Return (X, Y) of the center of cell containing provided text 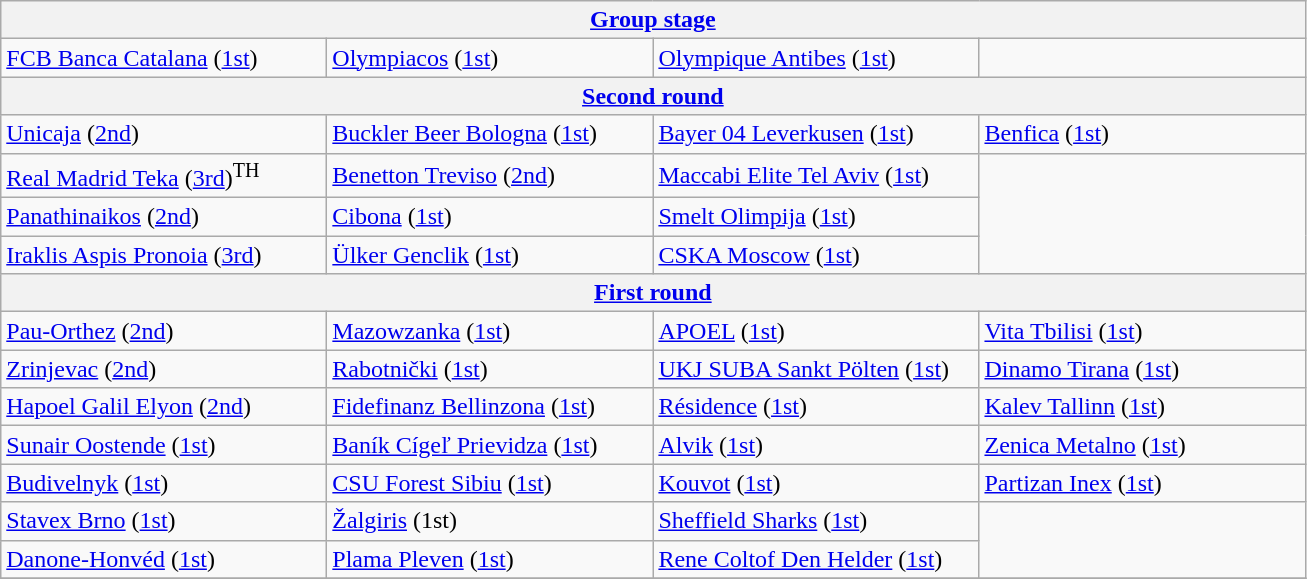
Smelt Olimpija (1st) (816, 217)
Žalgiris (1st) (490, 521)
Rene Coltof Den Helder (1st) (816, 559)
Olympique Antibes (1st) (816, 58)
Kalev Tallinn (1st) (1142, 407)
Dinamo Tirana (1st) (1142, 369)
Bayer 04 Leverkusen (1st) (816, 134)
Iraklis Aspis Pronoia (3rd) (164, 255)
Panathinaikos (2nd) (164, 217)
Plama Pleven (1st) (490, 559)
APOEL (1st) (816, 331)
Ülker Genclik (1st) (490, 255)
Rabotnički (1st) (490, 369)
Buckler Beer Bologna (1st) (490, 134)
FCB Banca Catalana (1st) (164, 58)
Stavex Brno (1st) (164, 521)
Real Madrid Teka (3rd)TH (164, 176)
Pau-Orthez (2nd) (164, 331)
Cibona (1st) (490, 217)
CSU Forest Sibiu (1st) (490, 483)
Benfica (1st) (1142, 134)
Zrinjevac (2nd) (164, 369)
Second round (653, 96)
Budivelnyk (1st) (164, 483)
Unicaja (2nd) (164, 134)
Résidence (1st) (816, 407)
CSKA Moscow (1st) (816, 255)
Benetton Treviso (2nd) (490, 176)
First round (653, 293)
Mazowzanka (1st) (490, 331)
Baník Cígeľ Prievidza (1st) (490, 445)
Hapoel Galil Elyon (2nd) (164, 407)
Maccabi Elite Tel Aviv (1st) (816, 176)
Zenica Metalno (1st) (1142, 445)
UKJ SUBA Sankt Pölten (1st) (816, 369)
Alvik (1st) (816, 445)
Sunair Oostende (1st) (164, 445)
Kouvot (1st) (816, 483)
Fidefinanz Bellinzona (1st) (490, 407)
Partizan Inex (1st) (1142, 483)
Danone-Honvéd (1st) (164, 559)
Vita Tbilisi (1st) (1142, 331)
Sheffield Sharks (1st) (816, 521)
Group stage (653, 20)
Olympiacos (1st) (490, 58)
